Return (X, Y) of the center of cell containing provided text 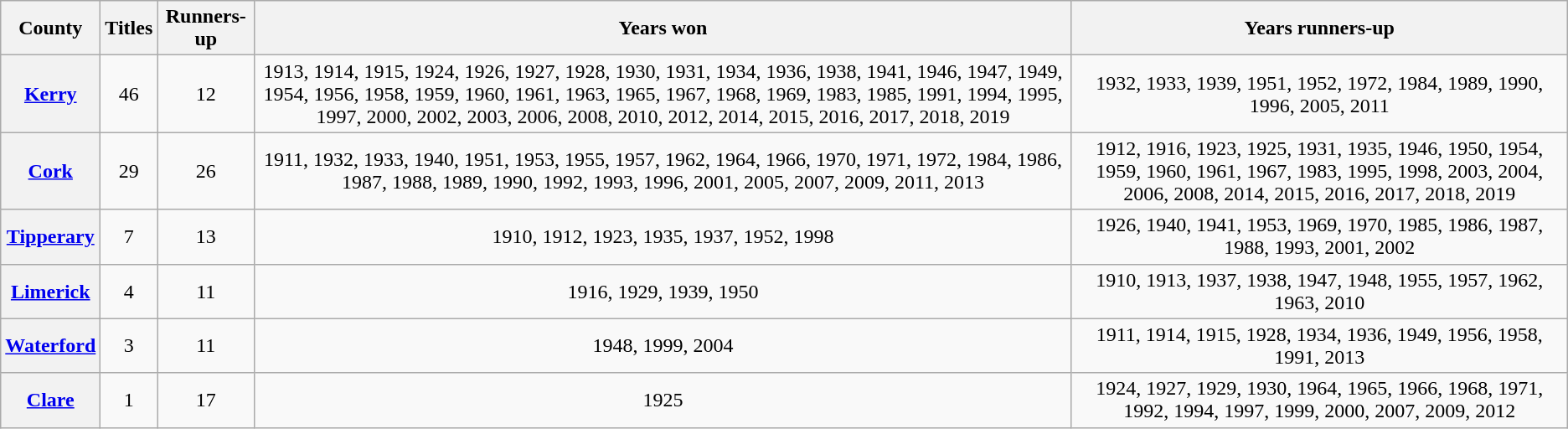
12 (206, 94)
26 (206, 171)
1910, 1913, 1937, 1938, 1947, 1948, 1955, 1957, 1962, 1963, 2010 (1319, 292)
1932, 1933, 1939, 1951, 1952, 1972, 1984, 1989, 1990, 1996, 2005, 2011 (1319, 94)
13 (206, 236)
1910, 1912, 1923, 1935, 1937, 1952, 1998 (663, 236)
Clare (50, 401)
Kerry (50, 94)
Years runners-up (1319, 28)
29 (129, 171)
46 (129, 94)
7 (129, 236)
Waterford (50, 345)
17 (206, 401)
1924, 1927, 1929, 1930, 1964, 1965, 1966, 1968, 1971, 1992, 1994, 1997, 1999, 2000, 2007, 2009, 2012 (1319, 401)
Titles (129, 28)
1926, 1940, 1941, 1953, 1969, 1970, 1985, 1986, 1987, 1988, 1993, 2001, 2002 (1319, 236)
1 (129, 401)
1911, 1914, 1915, 1928, 1934, 1936, 1949, 1956, 1958, 1991, 2013 (1319, 345)
Cork (50, 171)
1916, 1929, 1939, 1950 (663, 292)
Limerick (50, 292)
1925 (663, 401)
County (50, 28)
Years won (663, 28)
Tipperary (50, 236)
Runners-up (206, 28)
3 (129, 345)
4 (129, 292)
1948, 1999, 2004 (663, 345)
